From the cell containing the given text, extract its center point as (X, Y) coordinate. 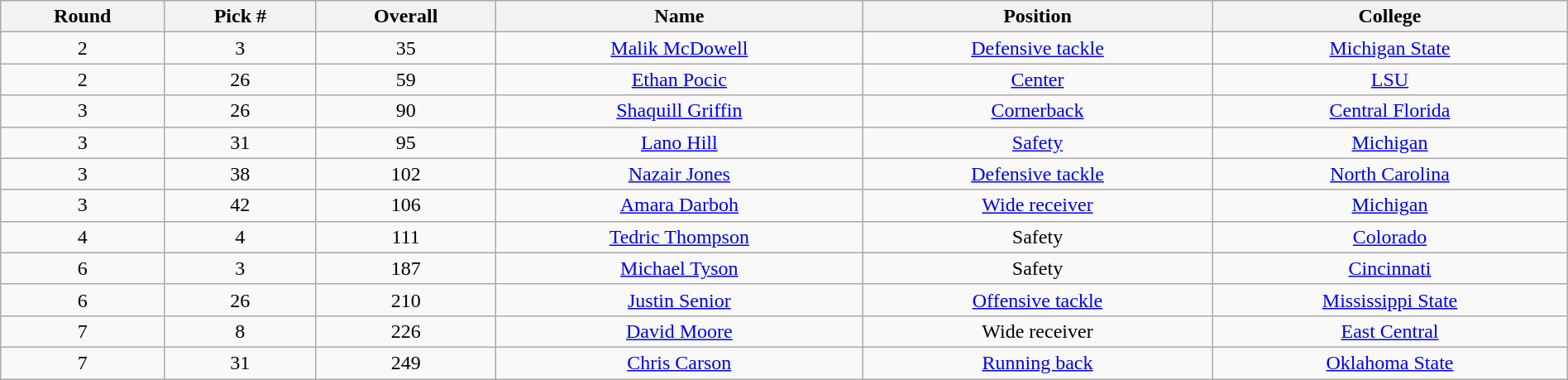
59 (406, 79)
Cornerback (1037, 111)
Michael Tyson (679, 268)
226 (406, 331)
90 (406, 111)
Oklahoma State (1389, 363)
42 (240, 205)
Position (1037, 17)
187 (406, 268)
35 (406, 48)
Lano Hill (679, 142)
210 (406, 300)
249 (406, 363)
East Central (1389, 331)
Justin Senior (679, 300)
8 (240, 331)
Chris Carson (679, 363)
Offensive tackle (1037, 300)
Running back (1037, 363)
Center (1037, 79)
38 (240, 174)
Amara Darboh (679, 205)
David Moore (679, 331)
Central Florida (1389, 111)
Cincinnati (1389, 268)
North Carolina (1389, 174)
106 (406, 205)
Colorado (1389, 237)
Pick # (240, 17)
Name (679, 17)
College (1389, 17)
Shaquill Griffin (679, 111)
Tedric Thompson (679, 237)
Round (83, 17)
LSU (1389, 79)
102 (406, 174)
Overall (406, 17)
Ethan Pocic (679, 79)
Malik McDowell (679, 48)
Nazair Jones (679, 174)
Mississippi State (1389, 300)
95 (406, 142)
Michigan State (1389, 48)
111 (406, 237)
